For the text-containing cell, return its midpoint in (x, y) coordinate format. 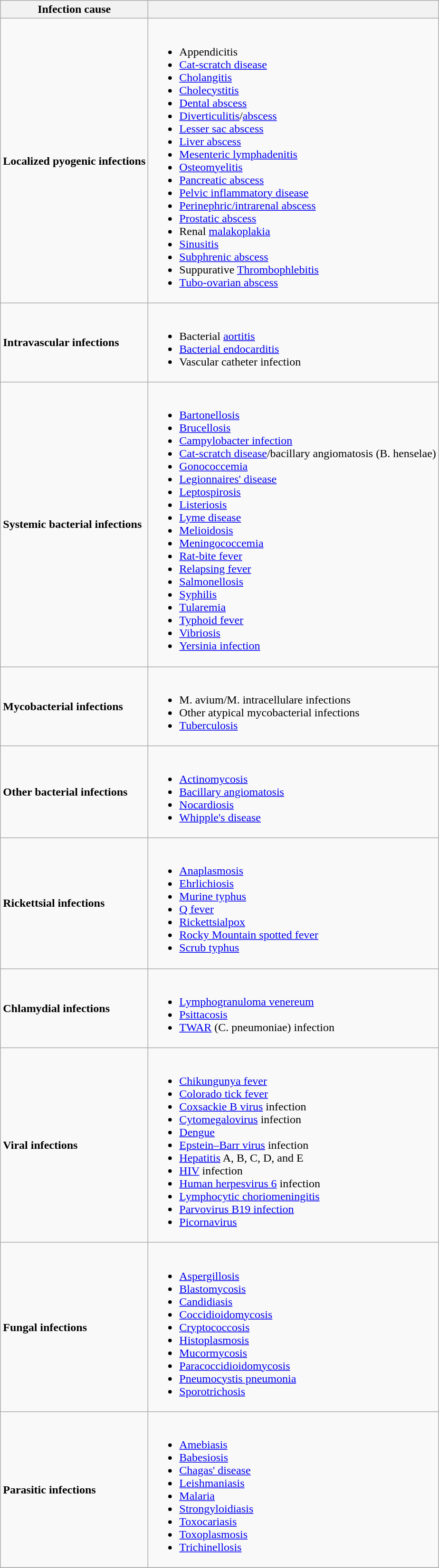
Viral infections (74, 1145)
Infection cause (74, 9)
Parasitic infections (74, 1490)
Chlamydial infections (74, 1008)
ActinomycosisBacillary angiomatosisNocardiosisWhipple's disease (294, 792)
Localized pyogenic infections (74, 160)
AnaplasmosisEhrlichiosisMurine typhusQ feverRickettsialpoxRocky Mountain spotted feverScrub typhus (294, 903)
Fungal infections (74, 1327)
Other bacterial infections (74, 792)
AmebiasisBabesiosisChagas' diseaseLeishmaniasisMalariaStrongyloidiasisToxocariasisToxoplasmosisTrichinellosis (294, 1490)
Intravascular infections (74, 343)
M. avium/M. intracellulare infectionsOther atypical mycobacterial infectionsTuberculosis (294, 706)
Lymphogranuloma venereumPsittacosisTWAR (C. pneumoniae) infection (294, 1008)
Systemic bacterial infections (74, 524)
Rickettsial infections (74, 903)
Bacterial aortitisBacterial endocarditisVascular catheter infection (294, 343)
Mycobacterial infections (74, 706)
